Scan for the cell matching the given text and deliver its [x, y] coordinate at center. 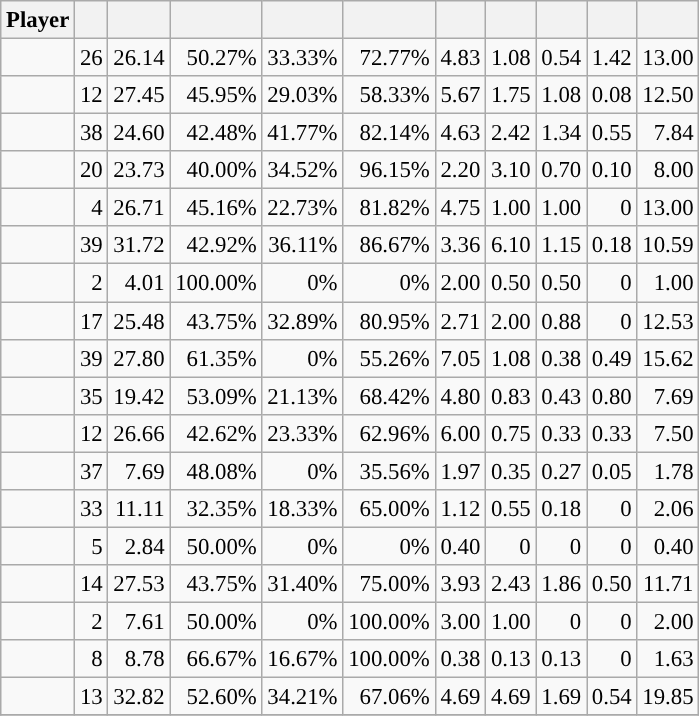
3.00 [460, 621]
29.03% [302, 95]
81.82% [389, 208]
3.10 [511, 170]
48.08% [216, 471]
1.34 [561, 133]
1.15 [561, 245]
0.27 [561, 471]
0.49 [611, 358]
7.50 [668, 433]
6.10 [511, 245]
1.97 [460, 471]
32.82 [139, 697]
2.71 [460, 321]
27.45 [139, 95]
61.35% [216, 358]
11.71 [668, 584]
45.95% [216, 95]
0.05 [611, 471]
52.60% [216, 697]
4.80 [460, 396]
65.00% [389, 509]
53.09% [216, 396]
42.62% [216, 433]
4.01 [139, 283]
31.72 [139, 245]
33 [92, 509]
58.33% [389, 95]
3.36 [460, 245]
26.66 [139, 433]
86.67% [389, 245]
66.67% [216, 659]
5 [92, 546]
35.56% [389, 471]
11.11 [139, 509]
1.75 [511, 95]
19.85 [668, 697]
26.71 [139, 208]
1.12 [460, 509]
14 [92, 584]
36.11% [302, 245]
20 [92, 170]
21.13% [302, 396]
8.00 [668, 170]
26 [92, 58]
0.43 [561, 396]
18.33% [302, 509]
22.73% [302, 208]
50.27% [216, 58]
45.16% [216, 208]
17 [92, 321]
2.84 [139, 546]
15.62 [668, 358]
26.14 [139, 58]
35 [92, 396]
23.33% [302, 433]
12.53 [668, 321]
4.63 [460, 133]
7.61 [139, 621]
42.92% [216, 245]
4.75 [460, 208]
41.77% [302, 133]
2.43 [511, 584]
32.89% [302, 321]
32.35% [216, 509]
4 [92, 208]
25.48 [139, 321]
80.95% [389, 321]
16.67% [302, 659]
2.06 [668, 509]
0.08 [611, 95]
1.42 [611, 58]
0.10 [611, 170]
10.59 [668, 245]
40.00% [216, 170]
2.42 [511, 133]
55.26% [389, 358]
0.70 [561, 170]
0.75 [511, 433]
68.42% [389, 396]
1.63 [668, 659]
8 [92, 659]
19.42 [139, 396]
2.20 [460, 170]
13 [92, 697]
6.00 [460, 433]
Player [38, 20]
1.78 [668, 471]
75.00% [389, 584]
1.69 [561, 697]
96.15% [389, 170]
34.52% [302, 170]
3.93 [460, 584]
7.05 [460, 358]
82.14% [389, 133]
27.53 [139, 584]
37 [92, 471]
31.40% [302, 584]
33.33% [302, 58]
23.73 [139, 170]
34.21% [302, 697]
0.80 [611, 396]
1.86 [561, 584]
8.78 [139, 659]
62.96% [389, 433]
0.83 [511, 396]
27.80 [139, 358]
72.77% [389, 58]
0.35 [511, 471]
67.06% [389, 697]
0.88 [561, 321]
5.67 [460, 95]
4.83 [460, 58]
42.48% [216, 133]
12.50 [668, 95]
24.60 [139, 133]
7.84 [668, 133]
38 [92, 133]
